Output the [x, y] coordinate of the center of the cell containing the given text.  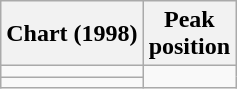
Peakposition [189, 34]
Chart (1998) [72, 34]
